Return (x, y) of the center of cell containing provided text 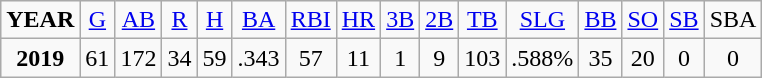
2B (440, 20)
H (214, 20)
.343 (258, 58)
9 (440, 58)
RBI (310, 20)
SBA (733, 20)
R (180, 20)
103 (482, 58)
3B (400, 20)
172 (138, 58)
G (98, 20)
BB (600, 20)
20 (643, 58)
BA (258, 20)
34 (180, 58)
YEAR (40, 20)
.588% (542, 58)
2019 (40, 58)
57 (310, 58)
59 (214, 58)
AB (138, 20)
35 (600, 58)
TB (482, 20)
61 (98, 58)
11 (358, 58)
1 (400, 58)
SB (684, 20)
HR (358, 20)
SO (643, 20)
SLG (542, 20)
